Provide the (x, y) coordinate of the cell's center where the given text is located.  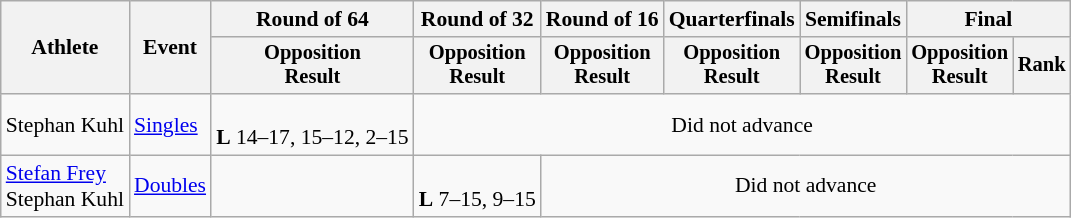
Semifinals (854, 19)
Doubles (170, 186)
Round of 64 (312, 19)
Event (170, 48)
Quarterfinals (732, 19)
Round of 32 (478, 19)
Athlete (65, 48)
Singles (170, 124)
Stephan Kuhl (65, 124)
L 7–15, 9–15 (478, 186)
Stefan FreyStephan Kuhl (65, 186)
Round of 16 (602, 19)
Rank (1042, 66)
Final (988, 19)
L 14–17, 15–12, 2–15 (312, 124)
